Locate the cell with the specified text and output its [X, Y] center coordinate. 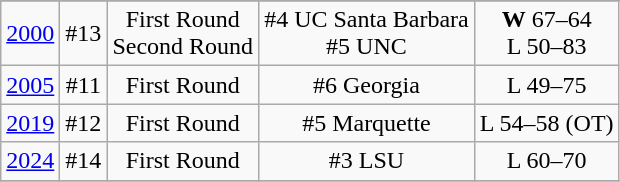
#12 [84, 123]
#11 [84, 85]
#14 [84, 161]
#13 [84, 34]
W 67–64L 50–83 [546, 34]
#6 Georgia [367, 85]
L 54–58 (OT) [546, 123]
#5 Marquette [367, 123]
2019 [30, 123]
#4 UC Santa Barbara#5 UNC [367, 34]
First RoundSecond Round [183, 34]
#3 LSU [367, 161]
2000 [30, 34]
2024 [30, 161]
L 49–75 [546, 85]
2005 [30, 85]
L 60–70 [546, 161]
